Scan for the cell matching the given text and deliver its [x, y] coordinate at center. 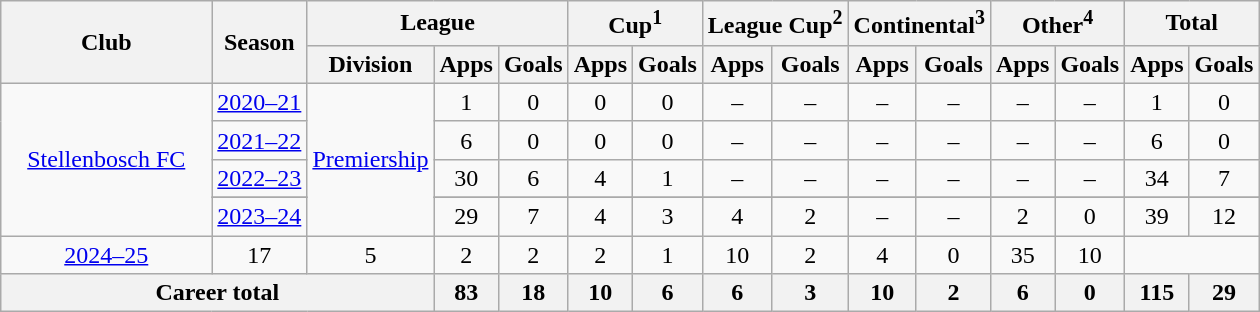
Division [370, 64]
83 [466, 293]
34 [1157, 178]
League [438, 24]
Continental3 [919, 24]
18 [533, 293]
Career total [218, 293]
115 [1157, 293]
Stellenbosch FC [106, 159]
Total [1192, 24]
Cup1 [635, 24]
Premiership [370, 159]
39 [1157, 217]
12 [1224, 217]
2021–22 [260, 140]
Season [260, 42]
2022–23 [260, 178]
5 [370, 255]
2024–25 [106, 255]
30 [466, 178]
League Cup2 [775, 24]
17 [260, 255]
2023–24 [260, 217]
2020–21 [260, 102]
35 [1022, 255]
Other4 [1057, 24]
Club [106, 42]
